Search for the cell housing the specified text and yield its [x, y] center coordinate. 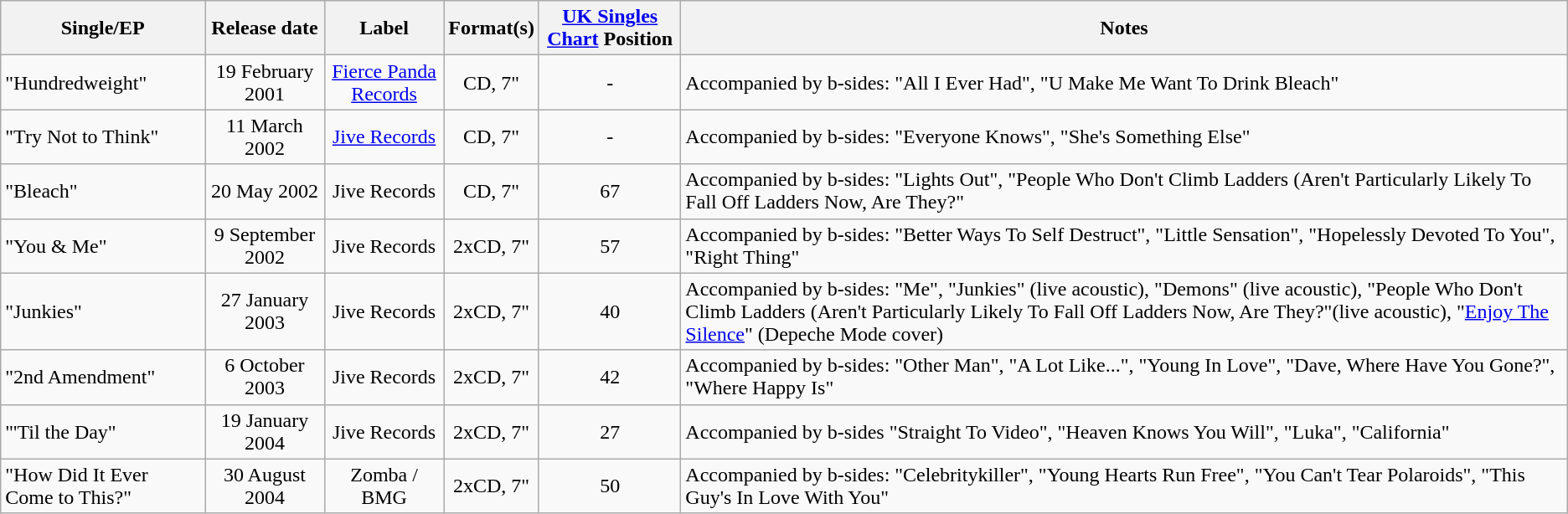
67 [610, 191]
27 January 2003 [265, 311]
40 [610, 311]
57 [610, 246]
27 [610, 432]
Accompanied by b-sides: "Lights Out", "People Who Don't Climb Ladders (Aren't Particularly Likely To Fall Off Ladders Now, Are They?" [1124, 191]
42 [610, 377]
"Bleach" [103, 191]
50 [610, 486]
Accompanied by b-sides: "All I Ever Had", "U Make Me Want To Drink Bleach" [1124, 82]
11 March 2002 [265, 137]
UK Singles Chart Position [610, 28]
Single/EP [103, 28]
Zomba / BMG [384, 486]
"Try Not to Think" [103, 137]
6 October 2003 [265, 377]
19 January 2004 [265, 432]
Accompanied by b-sides: "Everyone Knows", "She's Something Else" [1124, 137]
"Junkies" [103, 311]
20 May 2002 [265, 191]
"How Did It Ever Come to This?" [103, 486]
"Hundredweight" [103, 82]
Release date [265, 28]
Accompanied by b-sides "Straight To Video", "Heaven Knows You Will", "Luka", "California" [1124, 432]
Label [384, 28]
"2nd Amendment" [103, 377]
"'Til the Day" [103, 432]
Format(s) [492, 28]
19 February 2001 [265, 82]
Accompanied by b-sides: "Celebritykiller", "Young Hearts Run Free", "You Can't Tear Polaroids", "This Guy's In Love With You" [1124, 486]
Notes [1124, 28]
30 August 2004 [265, 486]
"You & Me" [103, 246]
Accompanied by b-sides: "Better Ways To Self Destruct", "Little Sensation", "Hopelessly Devoted To You", "Right Thing" [1124, 246]
9 September 2002 [265, 246]
Accompanied by b-sides: "Other Man", "A Lot Like...", "Young In Love", "Dave, Where Have You Gone?", "Where Happy Is" [1124, 377]
Fierce Panda Records [384, 82]
